Return the (x, y) coordinate for the center point of the cell that contains the specified text.  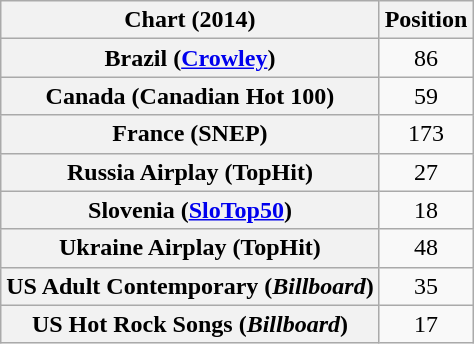
59 (426, 96)
Russia Airplay (TopHit) (190, 172)
US Adult Contemporary (Billboard) (190, 286)
Brazil (Crowley) (190, 58)
Position (426, 20)
Canada (Canadian Hot 100) (190, 96)
Slovenia (SloTop50) (190, 210)
France (SNEP) (190, 134)
35 (426, 286)
48 (426, 248)
US Hot Rock Songs (Billboard) (190, 324)
173 (426, 134)
86 (426, 58)
18 (426, 210)
Ukraine Airplay (TopHit) (190, 248)
27 (426, 172)
Chart (2014) (190, 20)
17 (426, 324)
